Scan for the cell matching the given text and deliver its [X, Y] coordinate at center. 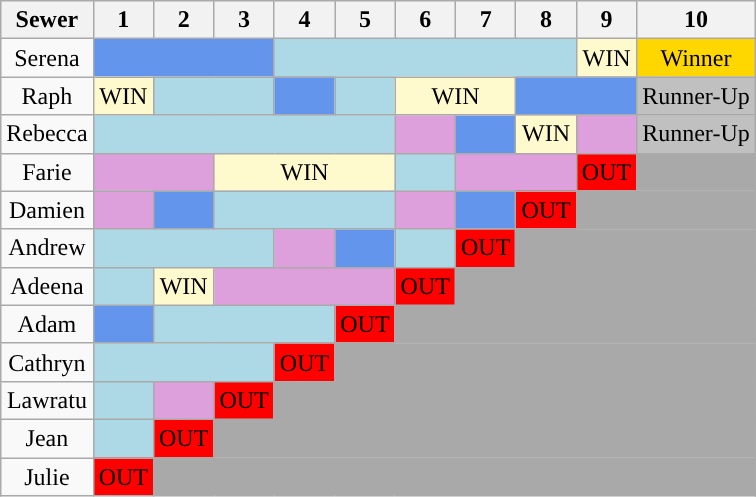
Adam [47, 324]
Serena [47, 58]
1 [123, 20]
5 [365, 20]
Julie [47, 477]
6 [425, 20]
7 [485, 20]
Andrew [47, 248]
Jean [47, 438]
8 [546, 20]
Adeena [47, 286]
Sewer [47, 20]
Cathryn [47, 362]
Winner [696, 58]
Damien [47, 210]
4 [304, 20]
3 [244, 20]
Rebecca [47, 134]
2 [183, 20]
Lawratu [47, 400]
Raph [47, 96]
10 [696, 20]
Farie [47, 172]
9 [606, 20]
